Find where the given text appears and provide that cell's center as (x, y) coordinate. 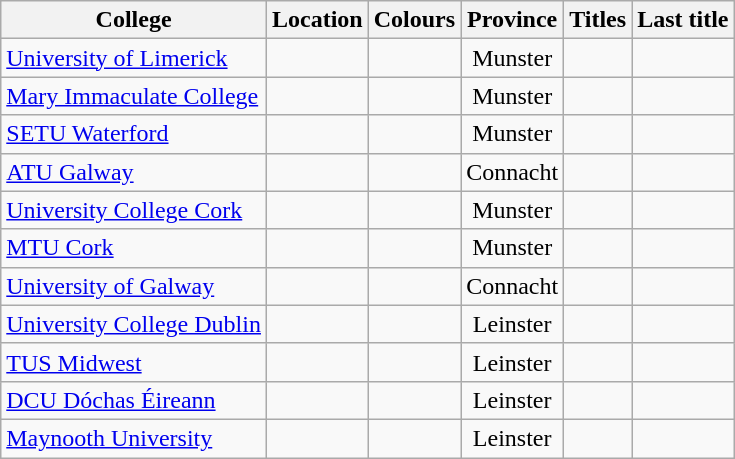
TUS Midwest (134, 362)
Province (512, 20)
Location (317, 20)
University of Galway (134, 286)
University of Limerick (134, 58)
Colours (414, 20)
Last title (683, 20)
MTU Cork (134, 248)
University College Cork (134, 210)
Mary Immaculate College (134, 96)
University College Dublin (134, 324)
Titles (598, 20)
SETU Waterford (134, 134)
DCU Dóchas Éireann (134, 400)
Maynooth University (134, 438)
ATU Galway (134, 172)
College (134, 20)
